Provide the (x, y) coordinate of the cell's center where the given text is located.  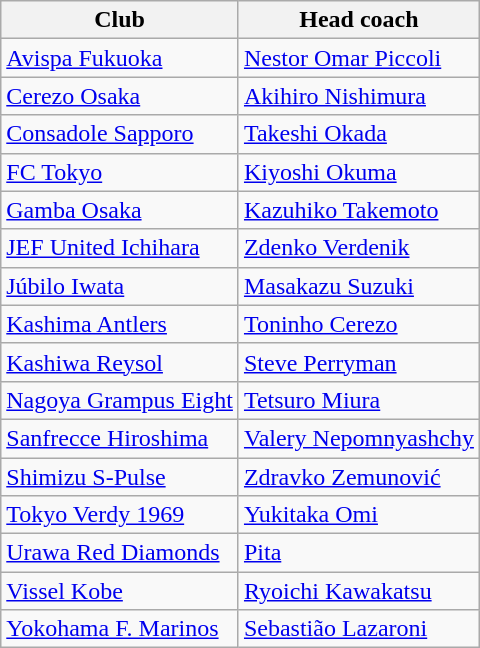
Club (120, 20)
Takeshi Okada (358, 134)
Masakazu Suzuki (358, 286)
Cerezo Osaka (120, 96)
Zdravko Zemunović (358, 477)
Nestor Omar Piccoli (358, 58)
Tokyo Verdy 1969 (120, 515)
Kashiwa Reysol (120, 362)
Head coach (358, 20)
Akihiro Nishimura (358, 96)
Consadole Sapporo (120, 134)
Yukitaka Omi (358, 515)
Toninho Cerezo (358, 324)
Avispa Fukuoka (120, 58)
Nagoya Grampus Eight (120, 400)
Steve Perryman (358, 362)
Kashima Antlers (120, 324)
Yokohama F. Marinos (120, 629)
Júbilo Iwata (120, 286)
JEF United Ichihara (120, 248)
Ryoichi Kawakatsu (358, 591)
Valery Nepomnyashchy (358, 438)
Shimizu S-Pulse (120, 477)
Urawa Red Diamonds (120, 553)
Kiyoshi Okuma (358, 172)
Vissel Kobe (120, 591)
FC Tokyo (120, 172)
Kazuhiko Takemoto (358, 210)
Pita (358, 553)
Sanfrecce Hiroshima (120, 438)
Sebastião Lazaroni (358, 629)
Tetsuro Miura (358, 400)
Zdenko Verdenik (358, 248)
Gamba Osaka (120, 210)
